From the cell containing the given text, extract its center point as (X, Y) coordinate. 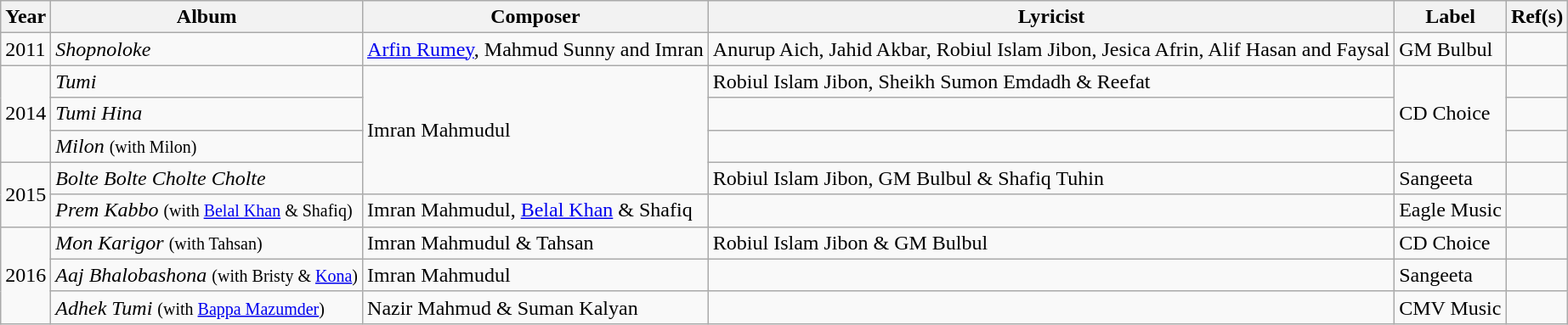
Ref(s) (1537, 17)
Album (207, 17)
Robiul Islam Jibon, Sheikh Sumon Emdadh & Reefat (1050, 81)
Tumi Hina (207, 114)
Imran Mahmudul, Belal Khan & Shafiq (535, 210)
2015 (25, 194)
Robiul Islam Jibon & GM Bulbul (1050, 243)
Label (1451, 17)
2011 (25, 49)
Shopnoloke (207, 49)
CMV Music (1451, 307)
Robiul Islam Jibon, GM Bulbul & Shafiq Tuhin (1050, 178)
2016 (25, 275)
Arfin Rumey, Mahmud Sunny and Imran (535, 49)
Composer (535, 17)
GM Bulbul (1451, 49)
Bolte Bolte Cholte Cholte (207, 178)
Tumi (207, 81)
Lyricist (1050, 17)
Adhek Tumi (with Bappa Mazumder) (207, 307)
Imran Mahmudul & Tahsan (535, 243)
2014 (25, 114)
Prem Kabbo (with Belal Khan & Shafiq) (207, 210)
Mon Karigor (with Tahsan) (207, 243)
Anurup Aich, Jahid Akbar, Robiul Islam Jibon, Jesica Afrin, Alif Hasan and Faysal (1050, 49)
Milon (with Milon) (207, 146)
Eagle Music (1451, 210)
Aaj Bhalobashona (with Bristy & Kona) (207, 275)
Nazir Mahmud & Suman Kalyan (535, 307)
Year (25, 17)
